Provide the (x, y) coordinate of the cell's center where the given text is located.  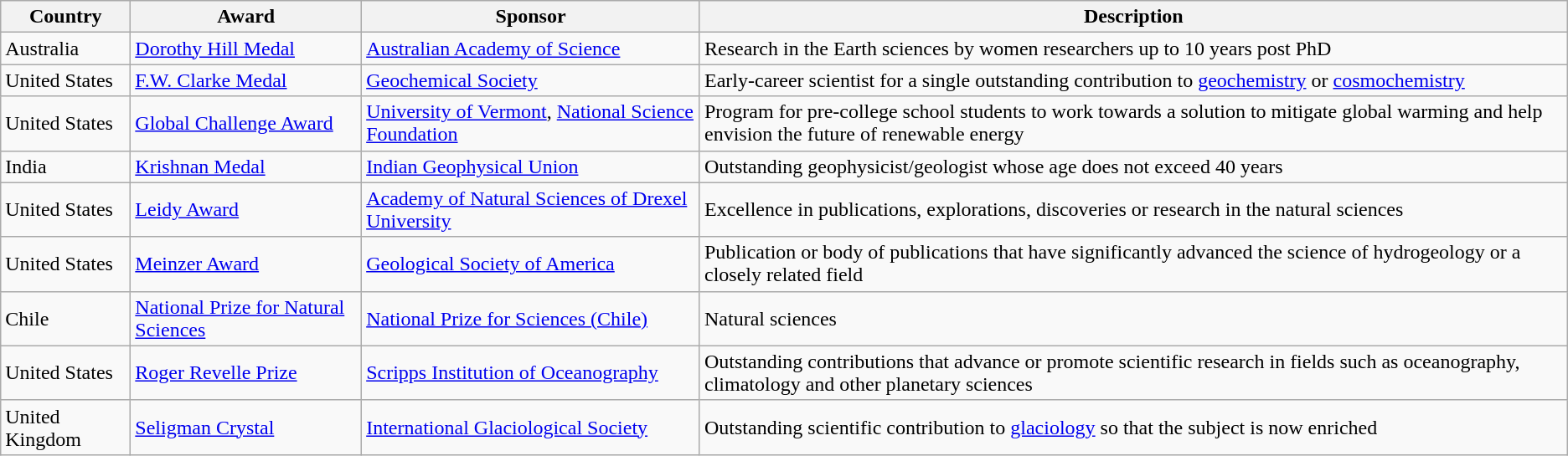
Roger Revelle Prize (246, 373)
Description (1133, 17)
International Glaciological Society (531, 427)
Leidy Award (246, 209)
Country (65, 17)
Geochemical Society (531, 80)
Research in the Earth sciences by women researchers up to 10 years post PhD (1133, 49)
Meinzer Award (246, 264)
Australian Academy of Science (531, 49)
Global Challenge Award (246, 124)
United Kingdom (65, 427)
Natural sciences (1133, 318)
National Prize for Sciences (Chile) (531, 318)
Scripps Institution of Oceanography (531, 373)
Outstanding contributions that advance or promote scientific research in fields such as oceanography, climatology and other planetary sciences (1133, 373)
Sponsor (531, 17)
Publication or body of publications that have significantly advanced the science of hydrogeology or a closely related field (1133, 264)
University of Vermont, National Science Foundation (531, 124)
F.W. Clarke Medal (246, 80)
Outstanding geophysicist/geologist whose age does not exceed 40 years (1133, 167)
Australia (65, 49)
National Prize for Natural Sciences (246, 318)
India (65, 167)
Krishnan Medal (246, 167)
Indian Geophysical Union (531, 167)
Seligman Crystal (246, 427)
Outstanding scientific contribution to glaciology so that the subject is now enriched (1133, 427)
Geological Society of America (531, 264)
Program for pre-college school students to work towards a solution to mitigate global warming and help envision the future of renewable energy (1133, 124)
Award (246, 17)
Academy of Natural Sciences of Drexel University (531, 209)
Excellence in publications, explorations, discoveries or research in the natural sciences (1133, 209)
Early-career scientist for a single outstanding contribution to geochemistry or cosmochemistry (1133, 80)
Chile (65, 318)
Dorothy Hill Medal (246, 49)
